Pinpoint the cell where the given text exists, returning its (x, y) midpoint coordinate. 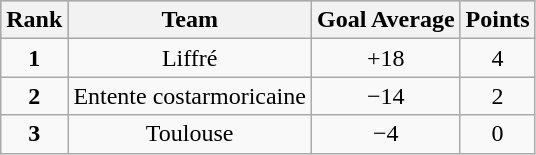
+18 (386, 58)
−14 (386, 96)
Toulouse (190, 134)
Goal Average (386, 20)
−4 (386, 134)
Team (190, 20)
Liffré (190, 58)
4 (498, 58)
Entente costarmoricaine (190, 96)
1 (34, 58)
0 (498, 134)
Rank (34, 20)
Points (498, 20)
3 (34, 134)
